Provide the [x, y] coordinate of the cell's center where the given text is located.  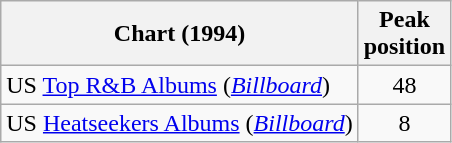
US Heatseekers Albums (Billboard) [180, 123]
Chart (1994) [180, 34]
US Top R&B Albums (Billboard) [180, 85]
Peakposition [404, 34]
48 [404, 85]
8 [404, 123]
